Identify which cell holds the provided text, then report its (X, Y) central coordinate. 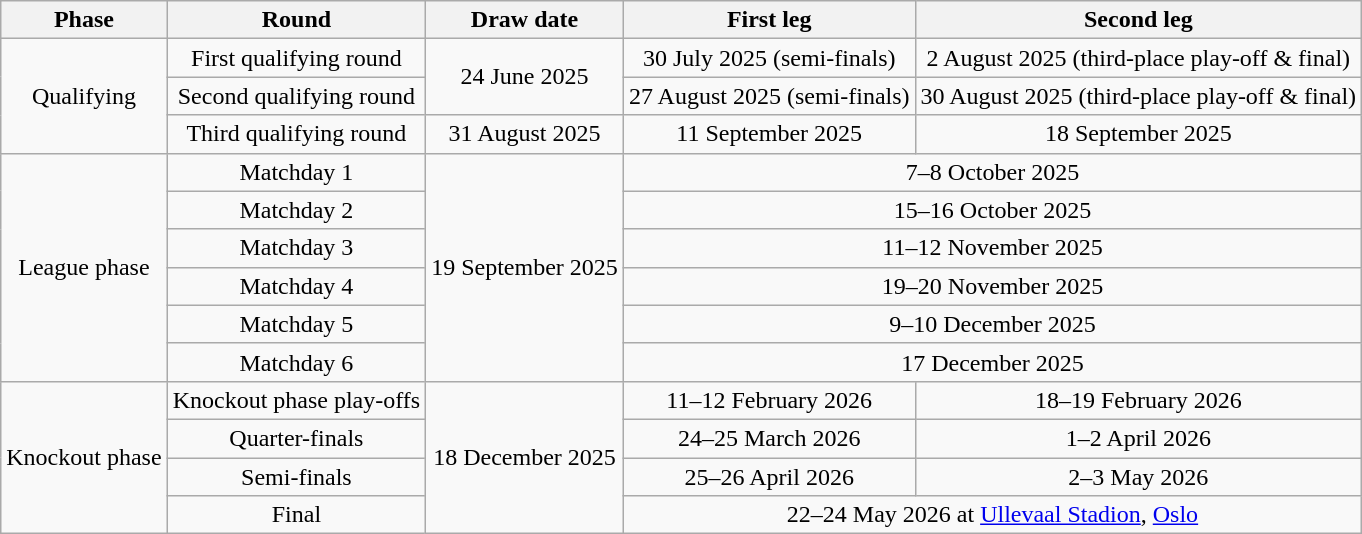
Qualifying (84, 96)
Semi-finals (296, 477)
Matchday 1 (296, 172)
First leg (769, 20)
League phase (84, 267)
Matchday 5 (296, 324)
9–10 December 2025 (992, 324)
Draw date (525, 20)
18 September 2025 (1138, 134)
22–24 May 2026 at Ullevaal Stadion, Oslo (992, 515)
24 June 2025 (525, 77)
Quarter-finals (296, 438)
18 December 2025 (525, 457)
11 September 2025 (769, 134)
Round (296, 20)
25–26 April 2026 (769, 477)
30 August 2025 (third-place play-off & final) (1138, 96)
19 September 2025 (525, 267)
2–3 May 2026 (1138, 477)
31 August 2025 (525, 134)
19–20 November 2025 (992, 286)
7–8 October 2025 (992, 172)
Second leg (1138, 20)
Phase (84, 20)
11–12 February 2026 (769, 400)
First qualifying round (296, 58)
17 December 2025 (992, 362)
15–16 October 2025 (992, 210)
Final (296, 515)
1–2 April 2026 (1138, 438)
24–25 March 2026 (769, 438)
Knockout phase play-offs (296, 400)
30 July 2025 (semi-finals) (769, 58)
Third qualifying round (296, 134)
27 August 2025 (semi-finals) (769, 96)
11–12 November 2025 (992, 248)
Matchday 6 (296, 362)
Matchday 3 (296, 248)
Knockout phase (84, 457)
Matchday 4 (296, 286)
18–19 February 2026 (1138, 400)
2 August 2025 (third-place play-off & final) (1138, 58)
Matchday 2 (296, 210)
Second qualifying round (296, 96)
